Output the (x, y) coordinate of the center of the cell containing the given text.  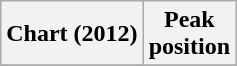
Chart (2012) (72, 34)
Peakposition (189, 34)
